Search for the cell housing the specified text and yield its (x, y) center coordinate. 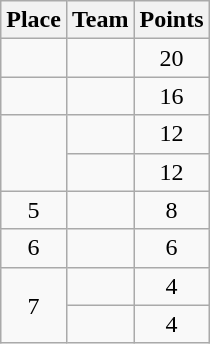
Points (172, 20)
5 (34, 210)
Place (34, 20)
20 (172, 58)
16 (172, 96)
Team (100, 20)
7 (34, 305)
8 (172, 210)
